Identify which cell holds the provided text, then report its [x, y] central coordinate. 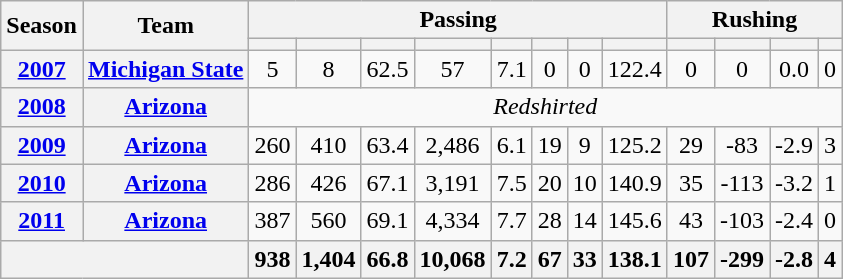
2007 [42, 69]
260 [272, 145]
20 [550, 183]
2010 [42, 183]
3,191 [452, 183]
19 [550, 145]
107 [690, 259]
560 [328, 221]
7.1 [512, 69]
6.1 [512, 145]
63.4 [388, 145]
Redshirted [546, 107]
5 [272, 69]
29 [690, 145]
2009 [42, 145]
426 [328, 183]
10,068 [452, 259]
7.2 [512, 259]
1 [830, 183]
286 [272, 183]
2,486 [452, 145]
67 [550, 259]
3 [830, 145]
2008 [42, 107]
8 [328, 69]
1,404 [328, 259]
14 [584, 221]
2011 [42, 221]
62.5 [388, 69]
-299 [742, 259]
7.7 [512, 221]
938 [272, 259]
69.1 [388, 221]
66.8 [388, 259]
-103 [742, 221]
35 [690, 183]
Season [42, 26]
Rushing [754, 20]
0.0 [794, 69]
Team [165, 26]
410 [328, 145]
7.5 [512, 183]
4 [830, 259]
10 [584, 183]
33 [584, 259]
-2.4 [794, 221]
138.1 [634, 259]
-83 [742, 145]
28 [550, 221]
-113 [742, 183]
140.9 [634, 183]
-3.2 [794, 183]
67.1 [388, 183]
145.6 [634, 221]
-2.8 [794, 259]
387 [272, 221]
9 [584, 145]
Michigan State [165, 69]
57 [452, 69]
Passing [458, 20]
4,334 [452, 221]
43 [690, 221]
122.4 [634, 69]
125.2 [634, 145]
-2.9 [794, 145]
